Detect which cell encompasses the target text, then output its (x, y) center coordinate. 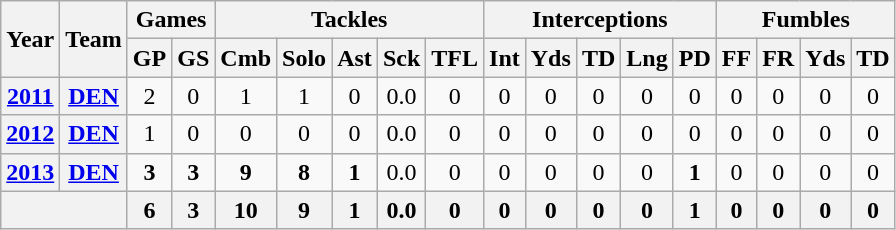
Year (30, 39)
10 (246, 210)
Solo (304, 58)
Int (505, 58)
2011 (30, 96)
2013 (30, 172)
Lng (647, 58)
2012 (30, 134)
Tackles (350, 20)
Team (94, 39)
PD (694, 58)
TFL (455, 58)
Sck (401, 58)
2 (149, 96)
Games (170, 20)
6 (149, 210)
GS (194, 58)
Cmb (246, 58)
Ast (355, 58)
FR (778, 58)
Fumbles (806, 20)
FF (736, 58)
8 (304, 172)
Interceptions (600, 20)
GP (149, 58)
